Find where the given text appears and provide that cell's center as (X, Y) coordinate. 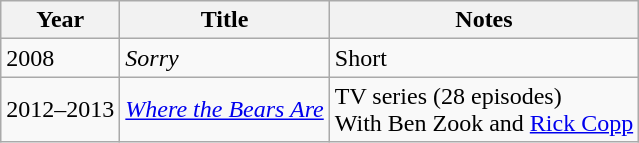
Year (60, 20)
2008 (60, 58)
Where the Bears Are (224, 110)
Title (224, 20)
Sorry (224, 58)
Short (484, 58)
Notes (484, 20)
2012–2013 (60, 110)
TV series (28 episodes) With Ben Zook and Rick Copp (484, 110)
